Locate the cell with the specified text and output its (X, Y) center coordinate. 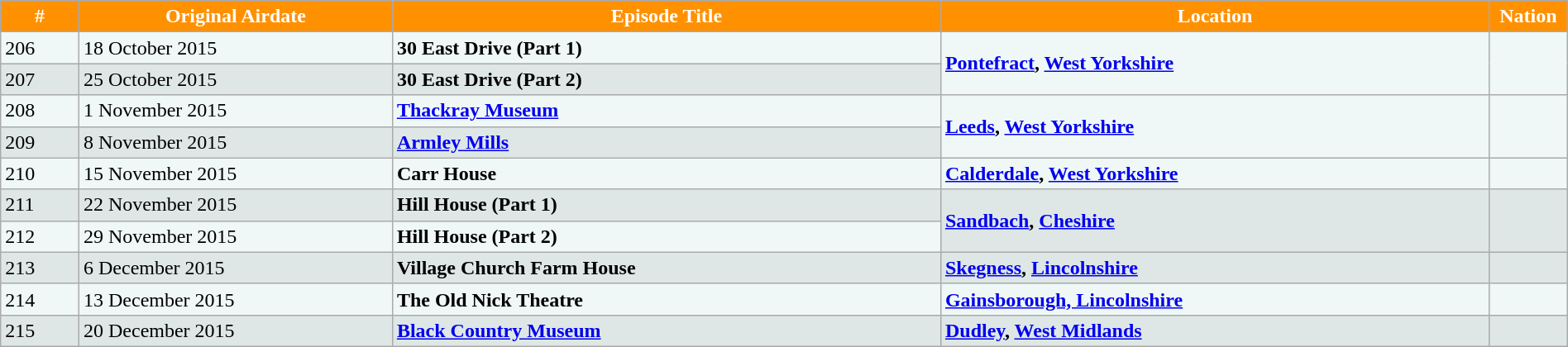
Hill House (Part 1) (667, 205)
22 November 2015 (235, 205)
# (40, 17)
6 December 2015 (235, 268)
Gainsborough, Lincolnshire (1214, 299)
215 (40, 330)
211 (40, 205)
208 (40, 111)
18 October 2015 (235, 48)
30 East Drive (Part 2) (667, 79)
Skegness, Lincolnshire (1214, 268)
Location (1214, 17)
207 (40, 79)
Episode Title (667, 17)
Original Airdate (235, 17)
Carr House (667, 173)
Sandbach, Cheshire (1214, 221)
Black Country Museum (667, 330)
Calderdale, West Yorkshire (1214, 173)
Leeds, West Yorkshire (1214, 126)
The Old Nick Theatre (667, 299)
213 (40, 268)
Hill House (Part 2) (667, 236)
Armley Mills (667, 142)
210 (40, 173)
25 October 2015 (235, 79)
212 (40, 236)
Thackray Museum (667, 111)
206 (40, 48)
8 November 2015 (235, 142)
Pontefract, West Yorkshire (1214, 64)
Dudley, West Midlands (1214, 330)
13 December 2015 (235, 299)
29 November 2015 (235, 236)
20 December 2015 (235, 330)
15 November 2015 (235, 173)
214 (40, 299)
Village Church Farm House (667, 268)
Nation (1528, 17)
30 East Drive (Part 1) (667, 48)
209 (40, 142)
1 November 2015 (235, 111)
